Find where the given text appears and provide that cell's center as (x, y) coordinate. 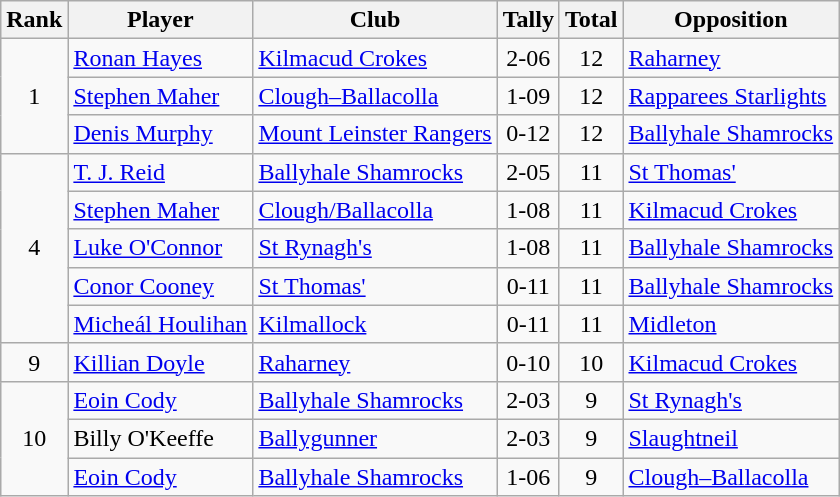
Club (375, 20)
Mount Leinster Rangers (375, 134)
Total (591, 20)
1-06 (528, 477)
Micheál Houlihan (160, 324)
Ronan Hayes (160, 58)
0-12 (528, 134)
0-10 (528, 362)
Kilmallock (375, 324)
Midleton (731, 324)
Slaughtneil (731, 438)
4 (34, 248)
Rapparees Starlights (731, 96)
1 (34, 96)
Rank (34, 20)
2-06 (528, 58)
Billy O'Keeffe (160, 438)
Player (160, 20)
1-09 (528, 96)
Denis Murphy (160, 134)
Ballygunner (375, 438)
Tally (528, 20)
Opposition (731, 20)
Killian Doyle (160, 362)
Conor Cooney (160, 286)
2-05 (528, 172)
T. J. Reid (160, 172)
Clough/Ballacolla (375, 210)
Luke O'Connor (160, 248)
